From the cell containing the given text, extract its center point as [x, y] coordinate. 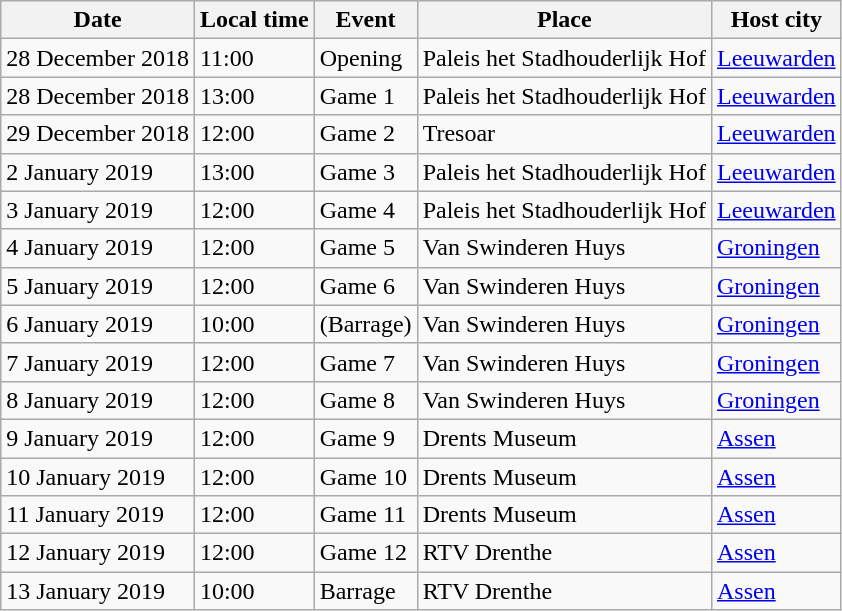
Game 11 [366, 515]
5 January 2019 [98, 286]
12 January 2019 [98, 553]
Tresoar [564, 134]
Game 7 [366, 362]
Local time [254, 20]
6 January 2019 [98, 324]
9 January 2019 [98, 438]
(Barrage) [366, 324]
Host city [776, 20]
29 December 2018 [98, 134]
Game 4 [366, 210]
Game 5 [366, 248]
Game 3 [366, 172]
Game 8 [366, 400]
11 January 2019 [98, 515]
Barrage [366, 591]
7 January 2019 [98, 362]
10 January 2019 [98, 477]
Game 2 [366, 134]
Game 10 [366, 477]
13 January 2019 [98, 591]
Game 1 [366, 96]
Place [564, 20]
8 January 2019 [98, 400]
Opening [366, 58]
Game 9 [366, 438]
Event [366, 20]
Date [98, 20]
Game 12 [366, 553]
4 January 2019 [98, 248]
Game 6 [366, 286]
2 January 2019 [98, 172]
11:00 [254, 58]
3 January 2019 [98, 210]
